Pinpoint the cell where the given text exists, returning its (X, Y) midpoint coordinate. 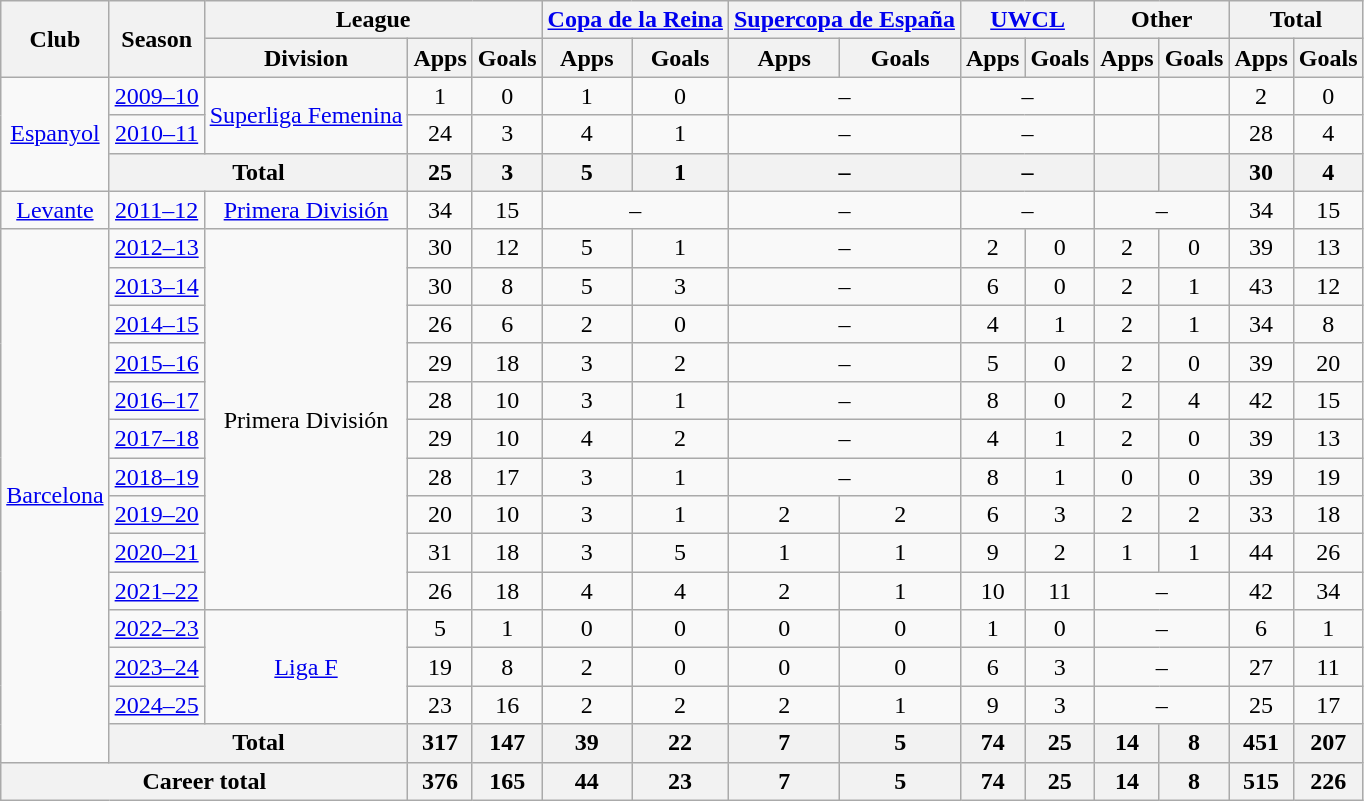
Espanyol (55, 134)
22 (680, 743)
2014–15 (156, 324)
226 (1328, 781)
2010–11 (156, 134)
Barcelona (55, 496)
Supercopa de España (844, 20)
2013–14 (156, 286)
Superliga Femenina (306, 115)
UWCL (1027, 20)
Levante (55, 210)
165 (507, 781)
24 (440, 134)
Season (156, 39)
2021–22 (156, 591)
Copa de la Reina (635, 20)
2011–12 (156, 210)
2018–19 (156, 477)
Other (1162, 20)
2016–17 (156, 400)
Liga F (306, 667)
2009–10 (156, 96)
16 (507, 705)
2015–16 (156, 362)
2012–13 (156, 248)
2023–24 (156, 667)
Division (306, 58)
27 (1261, 667)
515 (1261, 781)
451 (1261, 743)
Career total (204, 781)
207 (1328, 743)
147 (507, 743)
43 (1261, 286)
2024–25 (156, 705)
2017–18 (156, 438)
31 (440, 553)
2022–23 (156, 629)
2020–21 (156, 553)
376 (440, 781)
Club (55, 39)
33 (1261, 515)
317 (440, 743)
League (373, 20)
2019–20 (156, 515)
